Search for the cell housing the specified text and yield its [x, y] center coordinate. 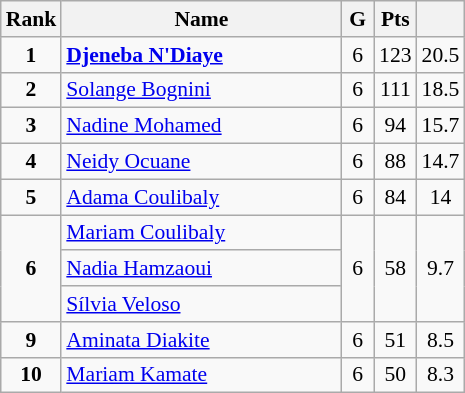
94 [396, 126]
18.5 [441, 90]
3 [32, 126]
Aminata Diakite [201, 340]
Pts [396, 19]
14 [441, 197]
Nadine Mohamed [201, 126]
58 [396, 268]
Mariam Coulibaly [201, 233]
15.7 [441, 126]
9.7 [441, 268]
Name [201, 19]
Rank [32, 19]
Djeneba N'Diaye [201, 55]
20.5 [441, 55]
Mariam Kamate [201, 375]
8.5 [441, 340]
Sílvia Veloso [201, 304]
14.7 [441, 162]
4 [32, 162]
G [358, 19]
8.3 [441, 375]
10 [32, 375]
Solange Bognini [201, 90]
9 [32, 340]
Neidy Ocuane [201, 162]
Adama Coulibaly [201, 197]
84 [396, 197]
1 [32, 55]
88 [396, 162]
Nadia Hamzaoui [201, 269]
111 [396, 90]
123 [396, 55]
51 [396, 340]
5 [32, 197]
2 [32, 90]
50 [396, 375]
